Provide the [X, Y] coordinate of the cell's center where the given text is located.  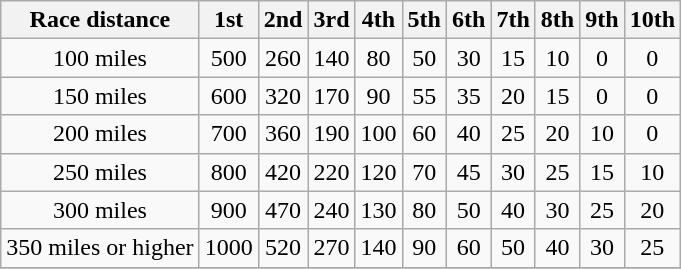
55 [424, 96]
520 [283, 248]
220 [332, 172]
800 [228, 172]
420 [283, 172]
35 [468, 96]
3rd [332, 20]
320 [283, 96]
6th [468, 20]
360 [283, 134]
900 [228, 210]
70 [424, 172]
260 [283, 58]
270 [332, 248]
190 [332, 134]
120 [378, 172]
600 [228, 96]
7th [513, 20]
100 [378, 134]
150 miles [100, 96]
4th [378, 20]
1000 [228, 248]
700 [228, 134]
240 [332, 210]
8th [557, 20]
100 miles [100, 58]
250 miles [100, 172]
130 [378, 210]
350 miles or higher [100, 248]
1st [228, 20]
9th [602, 20]
Race distance [100, 20]
2nd [283, 20]
300 miles [100, 210]
45 [468, 172]
170 [332, 96]
5th [424, 20]
10th [652, 20]
470 [283, 210]
200 miles [100, 134]
500 [228, 58]
